Detect which cell encompasses the target text, then output its [x, y] center coordinate. 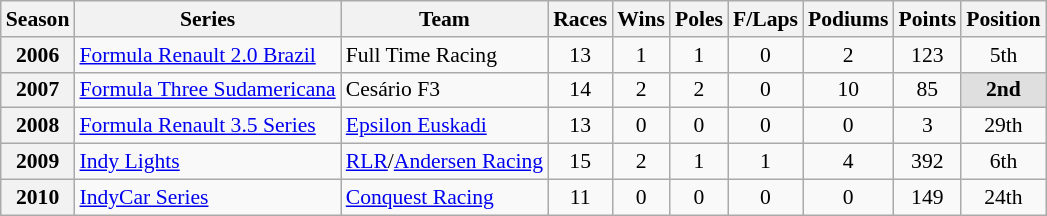
Conquest Racing [444, 197]
24th [1003, 197]
2nd [1003, 90]
Position [1003, 19]
F/Laps [766, 19]
3 [927, 126]
Wins [641, 19]
Indy Lights [207, 162]
Full Time Racing [444, 55]
Series [207, 19]
15 [580, 162]
2010 [38, 197]
2007 [38, 90]
123 [927, 55]
14 [580, 90]
IndyCar Series [207, 197]
2006 [38, 55]
Epsilon Euskadi [444, 126]
Formula Renault 3.5 Series [207, 126]
RLR/Andersen Racing [444, 162]
Poles [699, 19]
Cesário F3 [444, 90]
11 [580, 197]
5th [1003, 55]
Points [927, 19]
Formula Three Sudamericana [207, 90]
6th [1003, 162]
4 [848, 162]
2008 [38, 126]
Season [38, 19]
29th [1003, 126]
Team [444, 19]
Formula Renault 2.0 Brazil [207, 55]
149 [927, 197]
Podiums [848, 19]
392 [927, 162]
10 [848, 90]
85 [927, 90]
2009 [38, 162]
Races [580, 19]
